Search for the cell housing the specified text and yield its (X, Y) center coordinate. 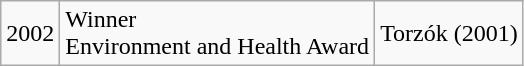
2002 (30, 34)
Torzók (2001) (450, 34)
WinnerEnvironment and Health Award (218, 34)
